Detect which cell encompasses the target text, then output its [X, Y] center coordinate. 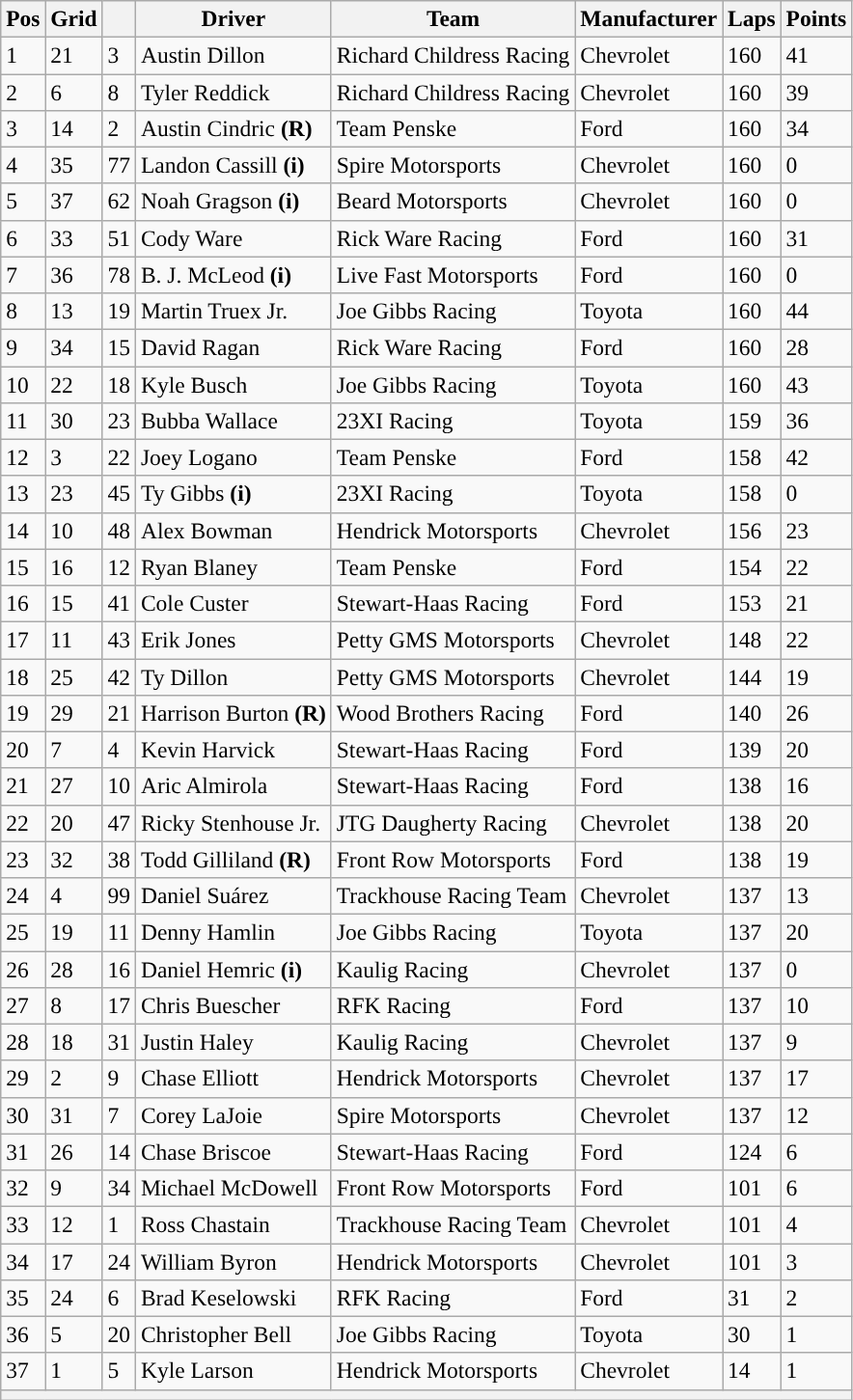
Kyle Busch [234, 384]
Ross Chastain [234, 1224]
Harrison Burton (R) [234, 713]
Kevin Harvick [234, 750]
Wood Brothers Racing [453, 713]
Denny Hamlin [234, 932]
Michael McDowell [234, 1188]
51 [119, 238]
62 [119, 202]
124 [753, 1152]
Daniel Hemric (i) [234, 969]
140 [753, 713]
Landon Cassill (i) [234, 165]
78 [119, 275]
39 [816, 92]
159 [753, 421]
154 [753, 567]
Noah Gragson (i) [234, 202]
Brad Keselowski [234, 1298]
B. J. McLeod (i) [234, 275]
Laps [753, 18]
Christopher Bell [234, 1334]
Corey LaJoie [234, 1115]
Grid [73, 18]
Kyle Larson [234, 1371]
Ty Dillon [234, 676]
William Byron [234, 1261]
153 [753, 603]
47 [119, 823]
Chase Briscoe [234, 1152]
Driver [234, 18]
Cole Custer [234, 603]
Todd Gilliland (R) [234, 860]
Team [453, 18]
45 [119, 494]
Manufacturer [648, 18]
Joey Logano [234, 457]
77 [119, 165]
148 [753, 640]
Points [816, 18]
139 [753, 750]
Live Fast Motorsports [453, 275]
Pos [23, 18]
Austin Cindric (R) [234, 128]
Erik Jones [234, 640]
38 [119, 860]
JTG Daugherty Racing [453, 823]
Chase Elliott [234, 1079]
Justin Haley [234, 1042]
Bubba Wallace [234, 421]
99 [119, 895]
Aric Almirola [234, 786]
Beard Motorsports [453, 202]
Ty Gibbs (i) [234, 494]
Ryan Blaney [234, 567]
Tyler Reddick [234, 92]
Austin Dillon [234, 55]
48 [119, 531]
Ricky Stenhouse Jr. [234, 823]
Chris Buescher [234, 1005]
44 [816, 311]
Alex Bowman [234, 531]
Cody Ware [234, 238]
144 [753, 676]
David Ragan [234, 347]
Martin Truex Jr. [234, 311]
Daniel Suárez [234, 895]
156 [753, 531]
